Detect which cell encompasses the target text, then output its [X, Y] center coordinate. 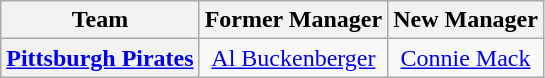
Former Manager [294, 20]
Al Buckenberger [294, 58]
Connie Mack [466, 58]
Pittsburgh Pirates [100, 58]
Team [100, 20]
New Manager [466, 20]
